Output the (X, Y) coordinate of the center of the cell containing the given text.  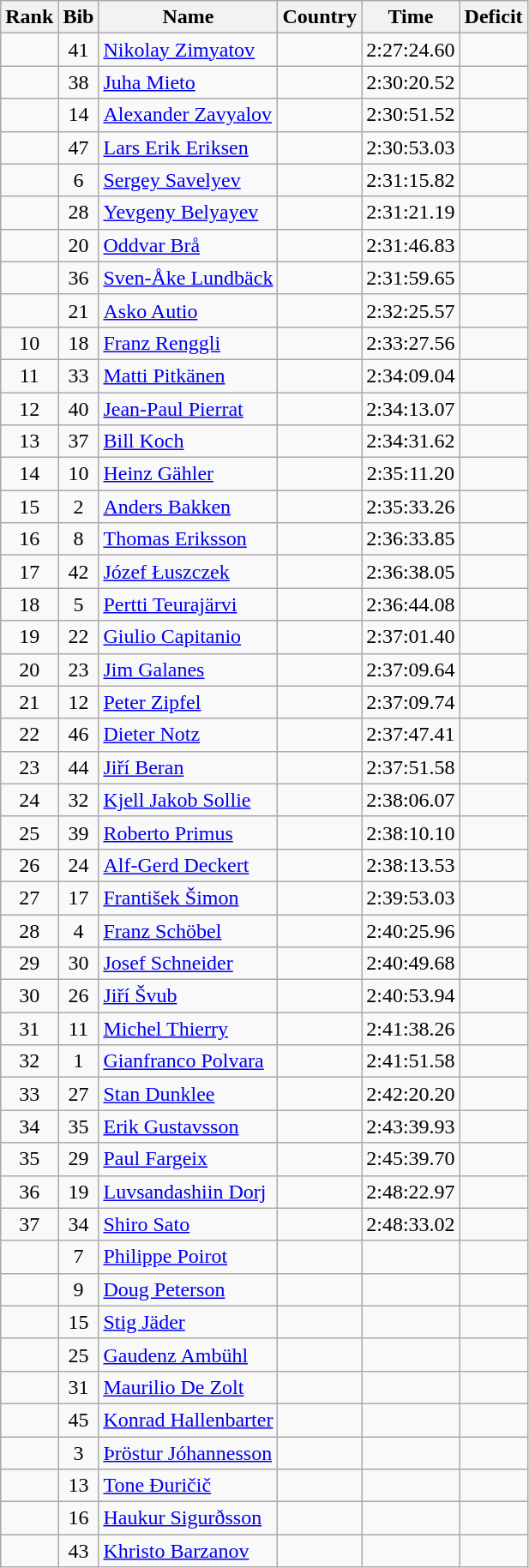
Josef Schneider (189, 964)
Anders Bakken (189, 507)
Oddvar Brå (189, 245)
Kjell Jakob Sollie (189, 800)
2:45:39.70 (411, 1159)
František Šimon (189, 898)
2:48:33.02 (411, 1224)
Stan Dunklee (189, 1094)
Pertti Teurajärvi (189, 604)
1 (79, 1061)
Sergey Savelyev (189, 180)
Giulio Capitanio (189, 637)
2:36:38.05 (411, 572)
Alf-Gerd Deckert (189, 865)
2:34:13.07 (411, 409)
2:31:15.82 (411, 180)
Gianfranco Polvara (189, 1061)
Jiří Švub (189, 996)
4 (79, 930)
Name (189, 17)
Bib (79, 17)
Doug Peterson (189, 1289)
Jiří Beran (189, 767)
2:40:53.94 (411, 996)
2:37:47.41 (411, 735)
Thomas Eriksson (189, 539)
2:34:31.62 (411, 442)
Michel Thierry (189, 1029)
2:37:01.40 (411, 637)
Stig Jäder (189, 1322)
7 (79, 1257)
2:30:53.03 (411, 147)
Konrad Hallenbarter (189, 1420)
Paul Fargeix (189, 1159)
Rank (29, 17)
9 (79, 1289)
2:33:27.56 (411, 343)
Matti Pitkänen (189, 375)
2:37:51.58 (411, 767)
2:34:09.04 (411, 375)
47 (79, 147)
45 (79, 1420)
Gaudenz Ambühl (189, 1355)
Jim Galanes (189, 670)
2:27:24.60 (411, 50)
Philippe Poirot (189, 1257)
2:37:09.74 (411, 702)
42 (79, 572)
Shiro Sato (189, 1224)
Józef Łuszczek (189, 572)
2:43:39.93 (411, 1126)
Heinz Gähler (189, 474)
2:40:49.68 (411, 964)
Dieter Notz (189, 735)
Juha Mieto (189, 82)
Nikolay Zimyatov (189, 50)
Jean-Paul Pierrat (189, 409)
2:48:22.97 (411, 1192)
Roberto Primus (189, 832)
8 (79, 539)
2:30:51.52 (411, 115)
Sven-Åke Lundbäck (189, 278)
Time (411, 17)
2:36:33.85 (411, 539)
2:39:53.03 (411, 898)
Asko Autio (189, 310)
Peter Zipfel (189, 702)
46 (79, 735)
Deficit (494, 17)
2:31:59.65 (411, 278)
2:30:20.52 (411, 82)
40 (79, 409)
Country (320, 17)
Tone Ðuričič (189, 1486)
2:38:13.53 (411, 865)
Franz Schöbel (189, 930)
Maurilio De Zolt (189, 1387)
Bill Koch (189, 442)
2:37:09.64 (411, 670)
2:35:11.20 (411, 474)
Alexander Zavyalov (189, 115)
38 (79, 82)
6 (79, 180)
3 (79, 1453)
41 (79, 50)
2:41:51.58 (411, 1061)
2:41:38.26 (411, 1029)
2:38:06.07 (411, 800)
Haukur Sigurðsson (189, 1518)
2:35:33.26 (411, 507)
2:36:44.08 (411, 604)
2:38:10.10 (411, 832)
Franz Renggli (189, 343)
Lars Erik Eriksen (189, 147)
Þröstur Jóhannesson (189, 1453)
2:42:20.20 (411, 1094)
2:40:25.96 (411, 930)
2 (79, 507)
Luvsandashiin Dorj (189, 1192)
5 (79, 604)
39 (79, 832)
44 (79, 767)
Khristo Barzanov (189, 1551)
2:31:21.19 (411, 213)
Yevgeny Belyayev (189, 213)
Erik Gustavsson (189, 1126)
2:32:25.57 (411, 310)
2:31:46.83 (411, 245)
43 (79, 1551)
